Return the [x, y] coordinate for the center point of the cell that contains the specified text.  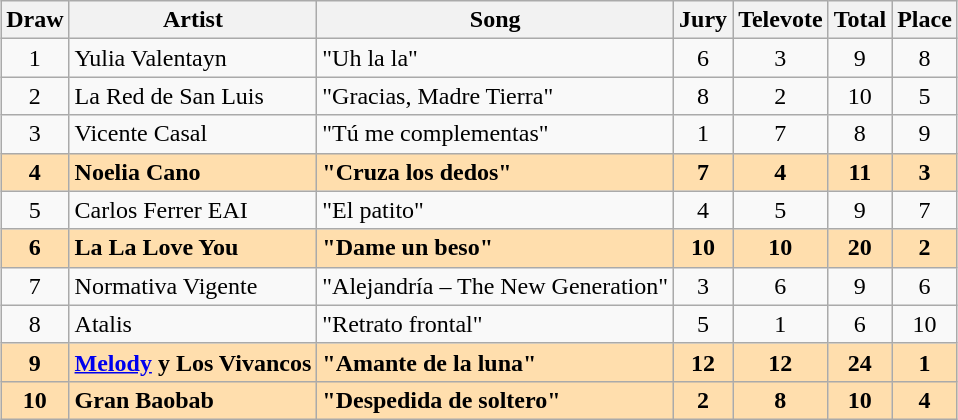
Total [860, 20]
"El patito" [496, 210]
24 [860, 362]
Song [496, 20]
"Uh la la" [496, 58]
"Tú me complementas" [496, 134]
La Red de San Luis [193, 96]
La La Love You [193, 248]
Normativa Vigente [193, 286]
"Retrato frontal" [496, 324]
Draw [35, 20]
Carlos Ferrer EAI [193, 210]
"Cruza los dedos" [496, 172]
Artist [193, 20]
Yulia Valentayn [193, 58]
"Amante de la luna" [496, 362]
"Despedida de soltero" [496, 400]
20 [860, 248]
"Alejandría – The New Generation" [496, 286]
Jury [704, 20]
"Dame un beso" [496, 248]
Melody y Los Vivancos [193, 362]
Vicente Casal [193, 134]
11 [860, 172]
Televote [780, 20]
"Gracias, Madre Tierra" [496, 96]
Atalis [193, 324]
Noelia Cano [193, 172]
Place [925, 20]
Gran Baobab [193, 400]
